Locate the cell with the specified text and output its [X, Y] center coordinate. 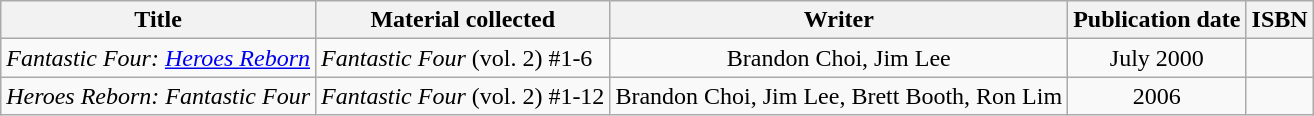
Publication date [1157, 20]
July 2000 [1157, 58]
Fantastic Four (vol. 2) #1-6 [463, 58]
Heroes Reborn: Fantastic Four [158, 96]
ISBN [1280, 20]
Title [158, 20]
Writer [839, 20]
Material collected [463, 20]
Fantastic Four (vol. 2) #1-12 [463, 96]
Fantastic Four: Heroes Reborn [158, 58]
Brandon Choi, Jim Lee, Brett Booth, Ron Lim [839, 96]
2006 [1157, 96]
Brandon Choi, Jim Lee [839, 58]
